Extract the (x, y) coordinate from the center of the cell holding the provided text.  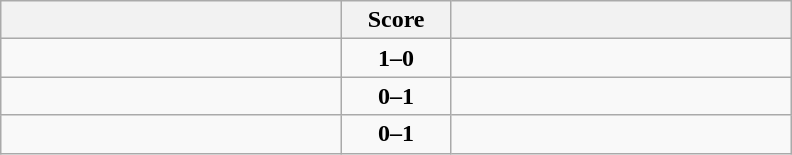
1–0 (396, 58)
Score (396, 20)
